Return the [x, y] coordinate for the center point of the cell that contains the specified text.  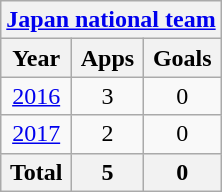
2017 [36, 134]
Year [36, 58]
Japan national team [111, 20]
Goals [182, 58]
Apps [108, 58]
2 [108, 134]
Total [36, 172]
2016 [36, 96]
3 [108, 96]
5 [108, 172]
